Pinpoint the cell where the given text exists, returning its [X, Y] midpoint coordinate. 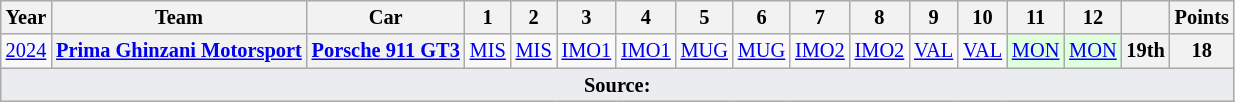
2024 [26, 51]
11 [1036, 17]
5 [704, 17]
Year [26, 17]
2 [534, 17]
3 [587, 17]
Prima Ghinzani Motorsport [178, 51]
7 [820, 17]
Source: [618, 85]
Porsche 911 GT3 [386, 51]
4 [646, 17]
12 [1092, 17]
8 [880, 17]
Team [178, 17]
6 [762, 17]
18 [1202, 51]
19th [1146, 51]
Car [386, 17]
1 [488, 17]
9 [934, 17]
10 [982, 17]
Points [1202, 17]
